Determine the [X, Y] coordinate at the center of the cell enclosing the given text.  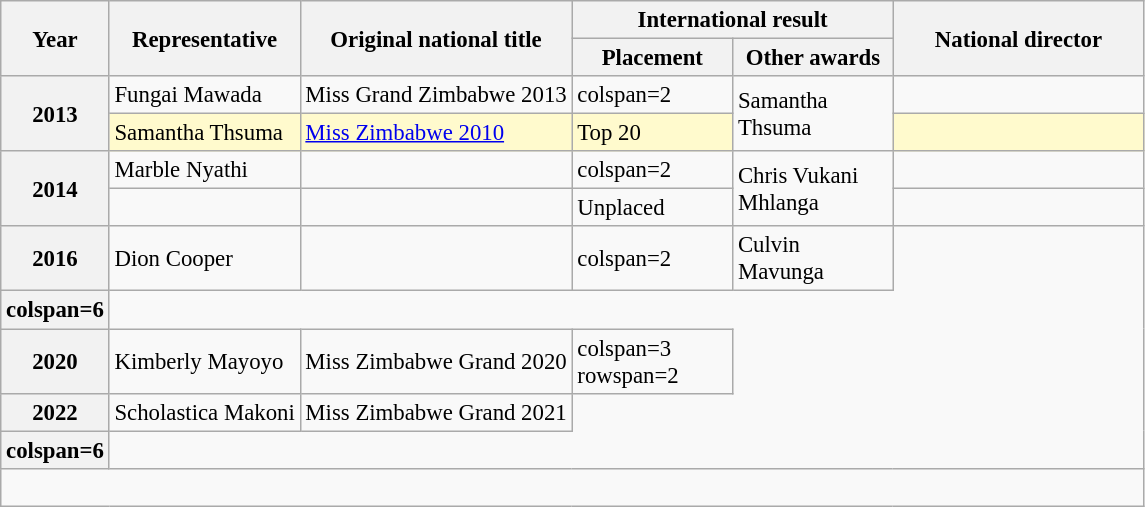
Miss Zimbabwe Grand 2021 [436, 412]
2022 [55, 412]
Culvin Mavunga [814, 258]
Scholastica Makoni [204, 412]
2016 [55, 258]
2013 [55, 114]
Miss Zimbabwe Grand 2020 [436, 362]
Marble Nyathi [204, 170]
Kimberly Mayoyo [204, 362]
Placement [652, 58]
Unplaced [652, 208]
colspan=3 rowspan=2 [652, 362]
Fungai Mawada [204, 95]
International result [732, 20]
Year [55, 38]
Top 20 [652, 133]
2020 [55, 362]
Chris Vukani Mhlanga [814, 188]
Miss Zimbabwe 2010 [436, 133]
Miss Grand Zimbabwe 2013 [436, 95]
Other awards [814, 58]
Dion Cooper [204, 258]
Representative [204, 38]
2014 [55, 188]
National director [1018, 38]
Original national title [436, 38]
